Provide the [x, y] coordinate of the cell's center where the given text is located.  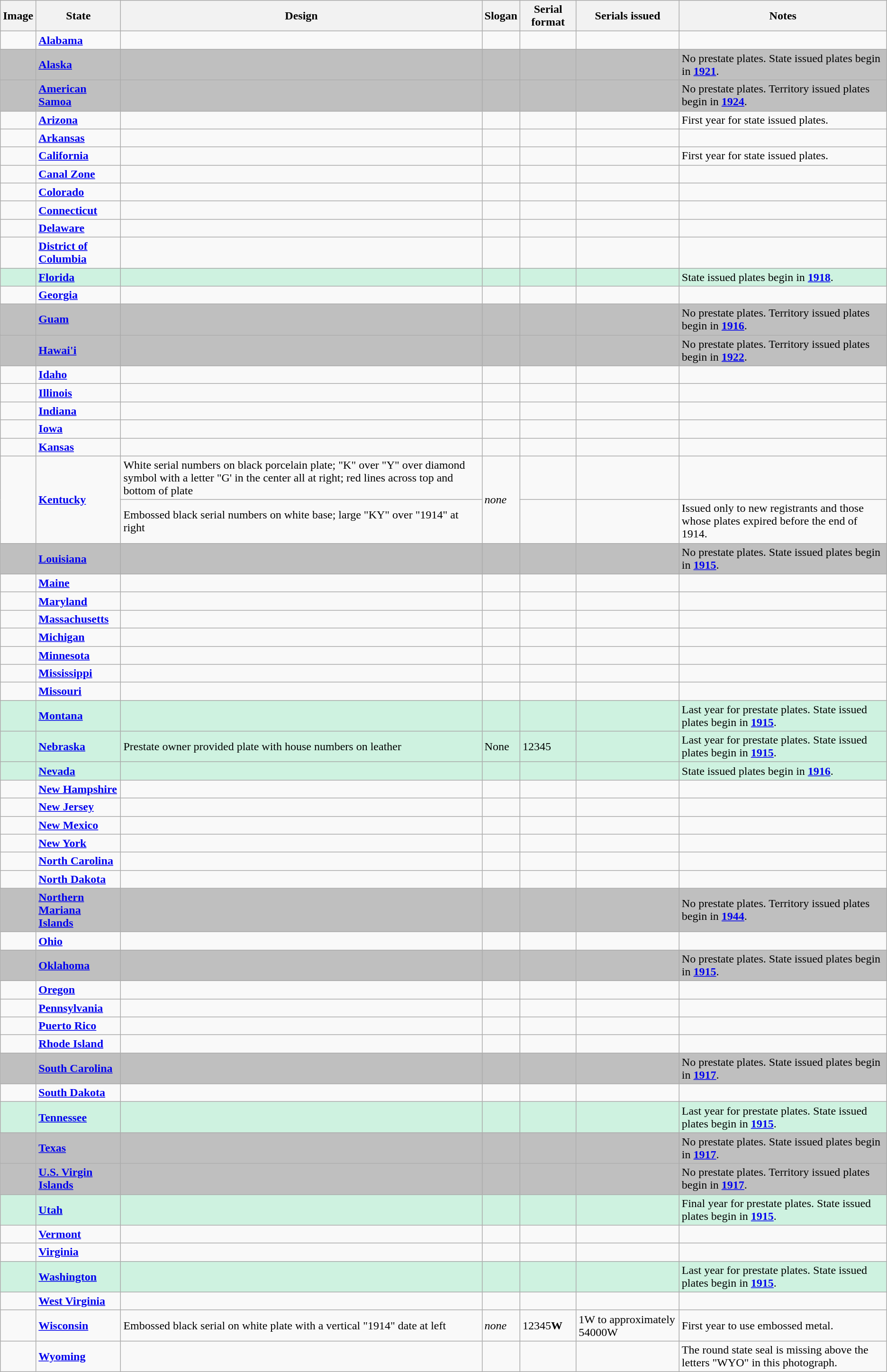
Mississippi [79, 673]
Guam [79, 319]
Washington [79, 1277]
South Carolina [79, 1068]
West Virginia [79, 1301]
New York [79, 843]
Prestate owner provided plate with house numbers on leather [301, 747]
Indiana [79, 411]
No prestate plates. State issued plates begin in 1921. [783, 64]
Virginia [79, 1252]
Colorado [79, 192]
New Jersey [79, 807]
None [501, 747]
Wyoming [79, 1356]
Louisiana [79, 558]
North Carolina [79, 861]
No prestate plates. Territory issued plates begin in 1924. [783, 96]
Florida [79, 277]
District ofColumbia [79, 252]
Utah [79, 1209]
Northern Mariana Islands [79, 910]
First year to use embossed metal. [783, 1325]
State issued plates begin in 1916. [783, 771]
Nebraska [79, 747]
Maryland [79, 601]
Tennessee [79, 1118]
Oklahoma [79, 965]
Alabama [79, 40]
South Dakota [79, 1093]
Embossed black serial on white plate with a vertical "1914" date at left [301, 1325]
Montana [79, 716]
Embossed black serial numbers on white base; large "KY" over "1914" at right [301, 521]
U.S. Virgin Islands [79, 1179]
Georgia [79, 295]
Alaska [79, 64]
12345W [548, 1325]
Illinois [79, 393]
Image [18, 16]
Notes [783, 16]
Canal Zone [79, 174]
New Hampshire [79, 789]
Idaho [79, 375]
Vermont [79, 1234]
Delaware [79, 228]
Serials issued [628, 16]
Rhode Island [79, 1044]
Slogan [501, 16]
Kansas [79, 447]
The round state seal is missing above the letters "WYO" in this photograph. [783, 1356]
American Samoa [79, 96]
Arkansas [79, 138]
Serial format [548, 16]
State issued plates begin in 1918. [783, 277]
New Mexico [79, 825]
No prestate plates. Territory issued plates begin in 1922. [783, 351]
State [79, 16]
No prestate plates. Territory issued plates begin in 1917. [783, 1179]
Ohio [79, 941]
Massachusetts [79, 619]
Texas [79, 1148]
Kentucky [79, 500]
Arizona [79, 120]
North Dakota [79, 879]
Final year for prestate plates. State issued plates begin in 1915. [783, 1209]
Missouri [79, 691]
Pennsylvania [79, 1008]
No prestate plates. Territory issued plates begin in 1944. [783, 910]
Design [301, 16]
California [79, 156]
Wisconsin [79, 1325]
12345 [548, 747]
No prestate plates. Territory issued plates begin in 1916. [783, 319]
1W to approximately 54000W [628, 1325]
Maine [79, 583]
Iowa [79, 429]
Puerto Rico [79, 1026]
Minnesota [79, 655]
Issued only to new registrants and those whose plates expired before the end of 1914. [783, 521]
Nevada [79, 771]
Connecticut [79, 210]
Oregon [79, 990]
Hawai'i [79, 351]
Michigan [79, 637]
